Locate the cell with the specified text and output its (X, Y) center coordinate. 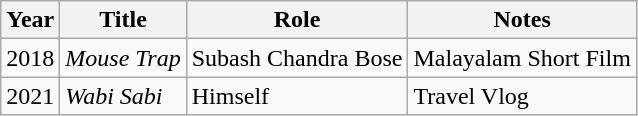
2018 (30, 58)
Notes (522, 20)
Title (123, 20)
Himself (297, 96)
Year (30, 20)
Role (297, 20)
Wabi Sabi (123, 96)
Travel Vlog (522, 96)
Malayalam Short Film (522, 58)
Mouse Trap (123, 58)
Subash Chandra Bose (297, 58)
2021 (30, 96)
